For the text-containing cell, return its midpoint in [X, Y] coordinate format. 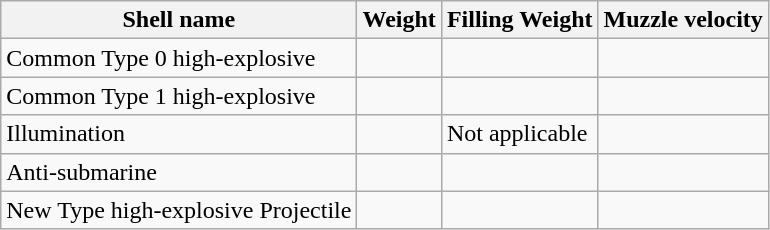
Illumination [179, 134]
Common Type 1 high-explosive [179, 96]
Shell name [179, 20]
New Type high-explosive Projectile [179, 210]
Weight [399, 20]
Common Type 0 high-explosive [179, 58]
Filling Weight [520, 20]
Anti-submarine [179, 172]
Muzzle velocity [683, 20]
Not applicable [520, 134]
